Identify which cell holds the provided text, then report its [X, Y] central coordinate. 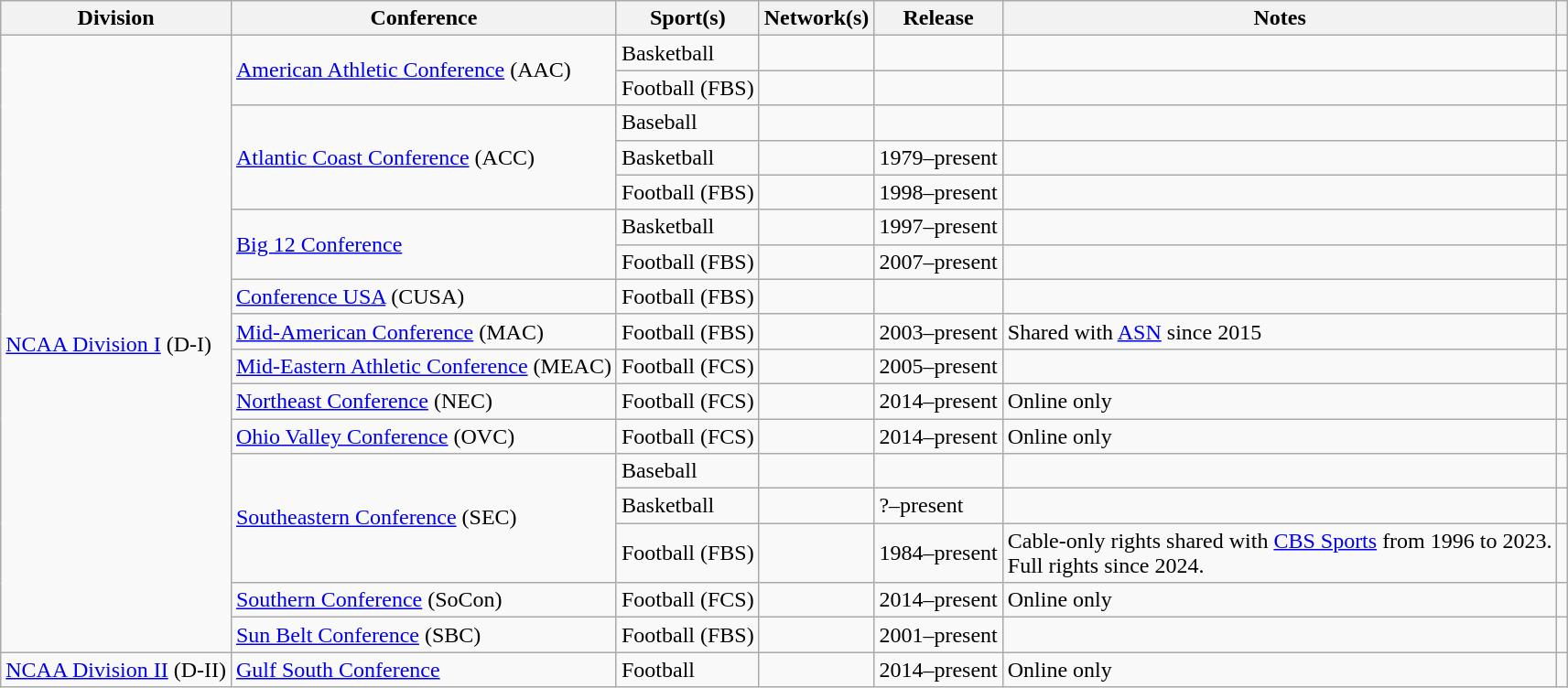
1998–present [938, 192]
American Athletic Conference (AAC) [423, 70]
Release [938, 18]
Atlantic Coast Conference (ACC) [423, 157]
Football [687, 670]
2007–present [938, 262]
Gulf South Conference [423, 670]
Sport(s) [687, 18]
Southern Conference (SoCon) [423, 600]
Sun Belt Conference (SBC) [423, 635]
Northeast Conference (NEC) [423, 401]
2005–present [938, 366]
Division [116, 18]
Mid-American Conference (MAC) [423, 331]
Shared with ASN since 2015 [1280, 331]
NCAA Division II (D-II) [116, 670]
NCAA Division I (D-I) [116, 344]
Mid-Eastern Athletic Conference (MEAC) [423, 366]
2003–present [938, 331]
Ohio Valley Conference (OVC) [423, 436]
Cable-only rights shared with CBS Sports from 1996 to 2023.Full rights since 2024. [1280, 553]
Conference [423, 18]
1997–present [938, 227]
Notes [1280, 18]
Network(s) [816, 18]
Big 12 Conference [423, 244]
Conference USA (CUSA) [423, 296]
1979–present [938, 157]
1984–present [938, 553]
?–present [938, 506]
2001–present [938, 635]
Southeastern Conference (SEC) [423, 518]
